Find where the given text appears and provide that cell's center as [X, Y] coordinate. 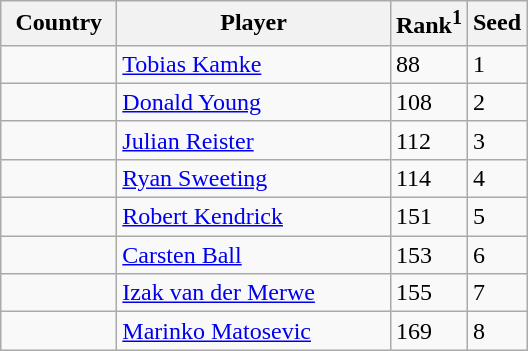
Country [59, 24]
Carsten Ball [254, 255]
155 [428, 293]
Tobias Kamke [254, 64]
Seed [496, 24]
108 [428, 102]
153 [428, 255]
Julian Reister [254, 140]
Donald Young [254, 102]
Rank1 [428, 24]
Izak van der Merwe [254, 293]
114 [428, 178]
169 [428, 331]
4 [496, 178]
Marinko Matosevic [254, 331]
88 [428, 64]
2 [496, 102]
5 [496, 217]
Robert Kendrick [254, 217]
1 [496, 64]
151 [428, 217]
112 [428, 140]
Player [254, 24]
7 [496, 293]
3 [496, 140]
8 [496, 331]
6 [496, 255]
Ryan Sweeting [254, 178]
